Extract the [x, y] coordinate from the center of the cell holding the provided text.  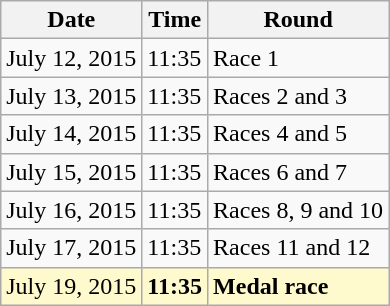
July 16, 2015 [72, 210]
Date [72, 20]
Races 6 and 7 [298, 172]
Races 2 and 3 [298, 96]
Medal race [298, 286]
July 14, 2015 [72, 134]
July 13, 2015 [72, 96]
July 12, 2015 [72, 58]
July 15, 2015 [72, 172]
Races 8, 9 and 10 [298, 210]
Race 1 [298, 58]
Races 11 and 12 [298, 248]
Round [298, 20]
July 19, 2015 [72, 286]
July 17, 2015 [72, 248]
Time [175, 20]
Races 4 and 5 [298, 134]
